Find where the given text appears and provide that cell's center as (X, Y) coordinate. 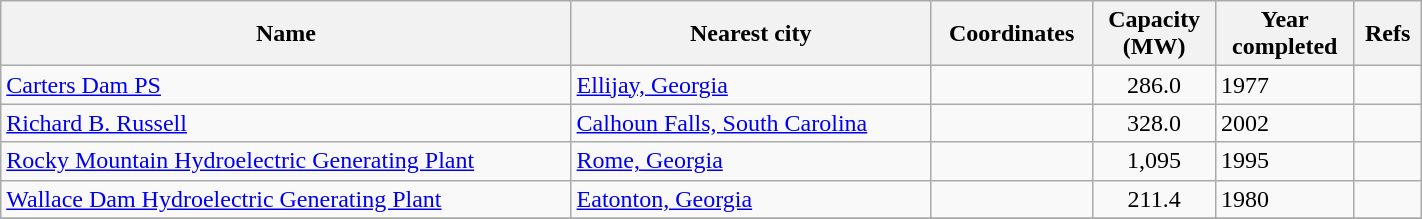
Rome, Georgia (750, 161)
Wallace Dam Hydroelectric Generating Plant (286, 199)
Name (286, 34)
211.4 (1154, 199)
Eatonton, Georgia (750, 199)
Calhoun Falls, South Carolina (750, 123)
1980 (1284, 199)
Richard B. Russell (286, 123)
Ellijay, Georgia (750, 85)
1977 (1284, 85)
Coordinates (1011, 34)
Nearest city (750, 34)
286.0 (1154, 85)
1,095 (1154, 161)
Yearcompleted (1284, 34)
Capacity(MW) (1154, 34)
Rocky Mountain Hydroelectric Generating Plant (286, 161)
2002 (1284, 123)
Refs (1388, 34)
Carters Dam PS (286, 85)
328.0 (1154, 123)
1995 (1284, 161)
